For the text-containing cell, return its midpoint in (X, Y) coordinate format. 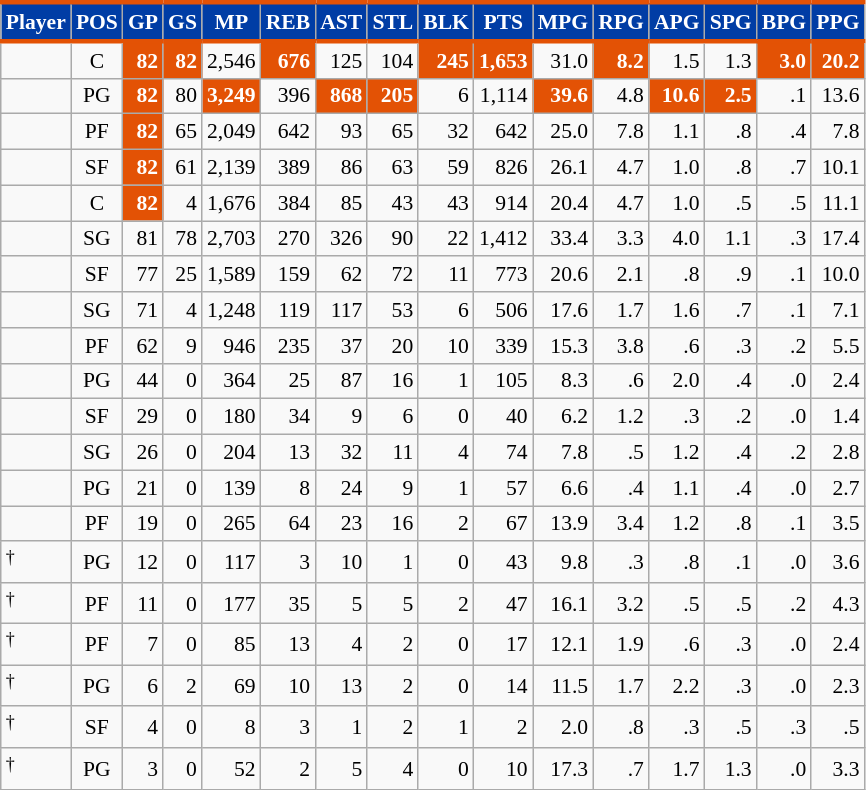
23 (341, 524)
205 (392, 96)
20.2 (838, 60)
265 (232, 524)
STL (392, 22)
72 (392, 275)
BLK (446, 22)
1,653 (504, 60)
2.1 (621, 275)
52 (232, 768)
RPG (621, 22)
3.5 (838, 524)
10.6 (677, 96)
180 (232, 417)
2.2 (677, 686)
676 (288, 60)
87 (341, 381)
69 (232, 686)
4.8 (621, 96)
13.6 (838, 96)
Player (36, 22)
104 (392, 60)
235 (288, 346)
177 (232, 604)
64 (288, 524)
773 (504, 275)
2.7 (838, 488)
37 (341, 346)
2,546 (232, 60)
17.3 (563, 768)
44 (143, 381)
22 (446, 239)
389 (288, 168)
34 (288, 417)
BPG (784, 22)
2.5 (731, 96)
90 (392, 239)
19 (143, 524)
1,248 (232, 310)
APG (677, 22)
5.5 (838, 346)
9.8 (563, 562)
35 (288, 604)
17 (504, 644)
63 (392, 168)
868 (341, 96)
20.4 (563, 203)
POS (97, 22)
245 (446, 60)
20 (392, 346)
26 (143, 453)
2,049 (232, 132)
12.1 (563, 644)
204 (232, 453)
506 (504, 310)
53 (392, 310)
3.8 (621, 346)
125 (341, 60)
67 (504, 524)
77 (143, 275)
PTS (504, 22)
10.0 (838, 275)
REB (288, 22)
3,249 (232, 96)
29 (143, 417)
.9 (731, 275)
4.3 (838, 604)
17.6 (563, 310)
8.2 (621, 60)
71 (143, 310)
119 (288, 310)
6.2 (563, 417)
12 (143, 562)
93 (341, 132)
1.5 (677, 60)
1,589 (232, 275)
86 (341, 168)
61 (182, 168)
2.3 (838, 686)
25.0 (563, 132)
364 (232, 381)
16.1 (563, 604)
21 (143, 488)
MPG (563, 22)
33.4 (563, 239)
105 (504, 381)
339 (504, 346)
47 (504, 604)
74 (504, 453)
AST (341, 22)
139 (232, 488)
24 (341, 488)
1.4 (838, 417)
3.6 (838, 562)
159 (288, 275)
39.6 (563, 96)
40 (504, 417)
2,139 (232, 168)
270 (288, 239)
8.3 (563, 381)
7.1 (838, 310)
80 (182, 96)
1,114 (504, 96)
384 (288, 203)
826 (504, 168)
PPG (838, 22)
17.4 (838, 239)
13.9 (563, 524)
31.0 (563, 60)
GP (143, 22)
78 (182, 239)
396 (288, 96)
GS (182, 22)
1,412 (504, 239)
3.2 (621, 604)
57 (504, 488)
11.5 (563, 686)
4.0 (677, 239)
914 (504, 203)
326 (341, 239)
10.1 (838, 168)
11.1 (838, 203)
946 (232, 346)
6.6 (563, 488)
3.0 (784, 60)
59 (446, 168)
14 (504, 686)
MP (232, 22)
2,703 (232, 239)
3.4 (621, 524)
1.9 (621, 644)
26.1 (563, 168)
1.6 (677, 310)
SPG (731, 22)
1,676 (232, 203)
2.8 (838, 453)
15.3 (563, 346)
20.6 (563, 275)
7 (143, 644)
81 (143, 239)
